Pinpoint the cell where the given text exists, returning its (X, Y) midpoint coordinate. 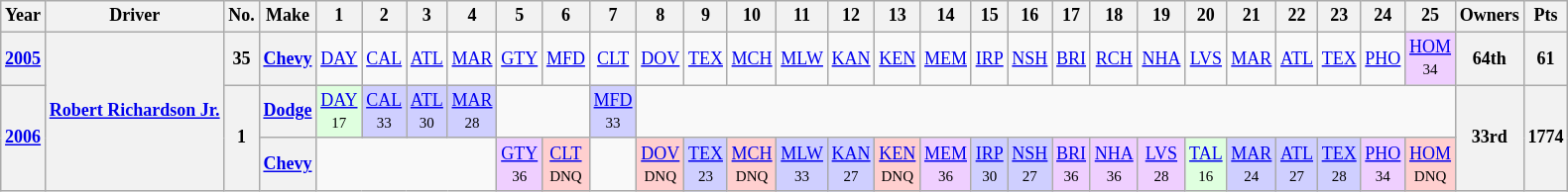
KAN27 (851, 164)
17 (1071, 16)
CLT (613, 58)
61 (1545, 58)
BRI36 (1071, 164)
PHO34 (1383, 164)
DAY (339, 58)
KENDNQ (898, 164)
20 (1206, 16)
MLW33 (801, 164)
33rd (1490, 139)
Dodge (288, 112)
KEN (898, 58)
PHO (1383, 58)
MLW (801, 58)
Year (24, 16)
Driver (135, 16)
TEX23 (706, 164)
Make (288, 16)
NSH27 (1029, 164)
NSH (1029, 58)
18 (1114, 16)
TEX28 (1339, 164)
ATL27 (1297, 164)
4 (472, 16)
15 (990, 16)
24 (1383, 16)
Pts (1545, 16)
CAL33 (385, 112)
MAR28 (472, 112)
MCHDNQ (752, 164)
6 (566, 16)
13 (898, 16)
DAY17 (339, 112)
19 (1161, 16)
11 (801, 16)
23 (1339, 16)
TAL16 (1206, 164)
GTY36 (520, 164)
ATL30 (427, 112)
MCH (752, 58)
LVS28 (1161, 164)
10 (752, 16)
CAL (385, 58)
MFD (566, 58)
5 (520, 16)
DOVDNQ (661, 164)
HOM34 (1430, 58)
9 (706, 16)
MEM (946, 58)
21 (1252, 16)
22 (1297, 16)
NHA (1161, 58)
MFD33 (613, 112)
2006 (24, 139)
MEM36 (946, 164)
12 (851, 16)
14 (946, 16)
No. (242, 16)
25 (1430, 16)
LVS (1206, 58)
2 (385, 16)
GTY (520, 58)
2005 (24, 58)
35 (242, 58)
Owners (1490, 16)
16 (1029, 16)
IRP (990, 58)
HOMDNQ (1430, 164)
CLTDNQ (566, 164)
RCH (1114, 58)
64th (1490, 58)
1774 (1545, 139)
BRI (1071, 58)
MAR24 (1252, 164)
KAN (851, 58)
7 (613, 16)
Robert Richardson Jr. (135, 111)
IRP30 (990, 164)
3 (427, 16)
8 (661, 16)
NHA36 (1114, 164)
DOV (661, 58)
